Provide the [x, y] coordinate of the cell's center where the given text is located.  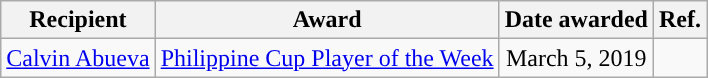
Date awarded [576, 20]
Recipient [78, 20]
Calvin Abueva [78, 58]
Award [327, 20]
March 5, 2019 [576, 58]
Philippine Cup Player of the Week [327, 58]
Ref. [680, 20]
